Find where the given text appears and provide that cell's center as [x, y] coordinate. 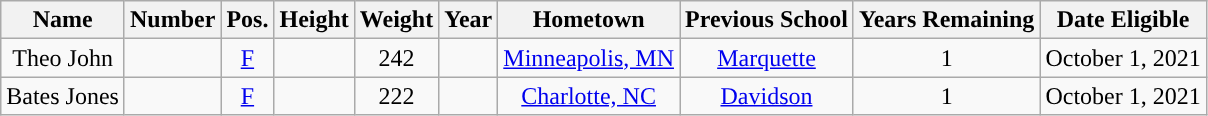
Davidson [767, 96]
Number [172, 20]
Marquette [767, 58]
Charlotte, NC [589, 96]
Weight [396, 20]
Year [468, 20]
Minneapolis, MN [589, 58]
222 [396, 96]
Pos. [248, 20]
Years Remaining [946, 20]
Previous School [767, 20]
Date Eligible [1123, 20]
Height [314, 20]
Name [63, 20]
Bates Jones [63, 96]
Hometown [589, 20]
242 [396, 58]
Theo John [63, 58]
